Find where the given text appears and provide that cell's center as [X, Y] coordinate. 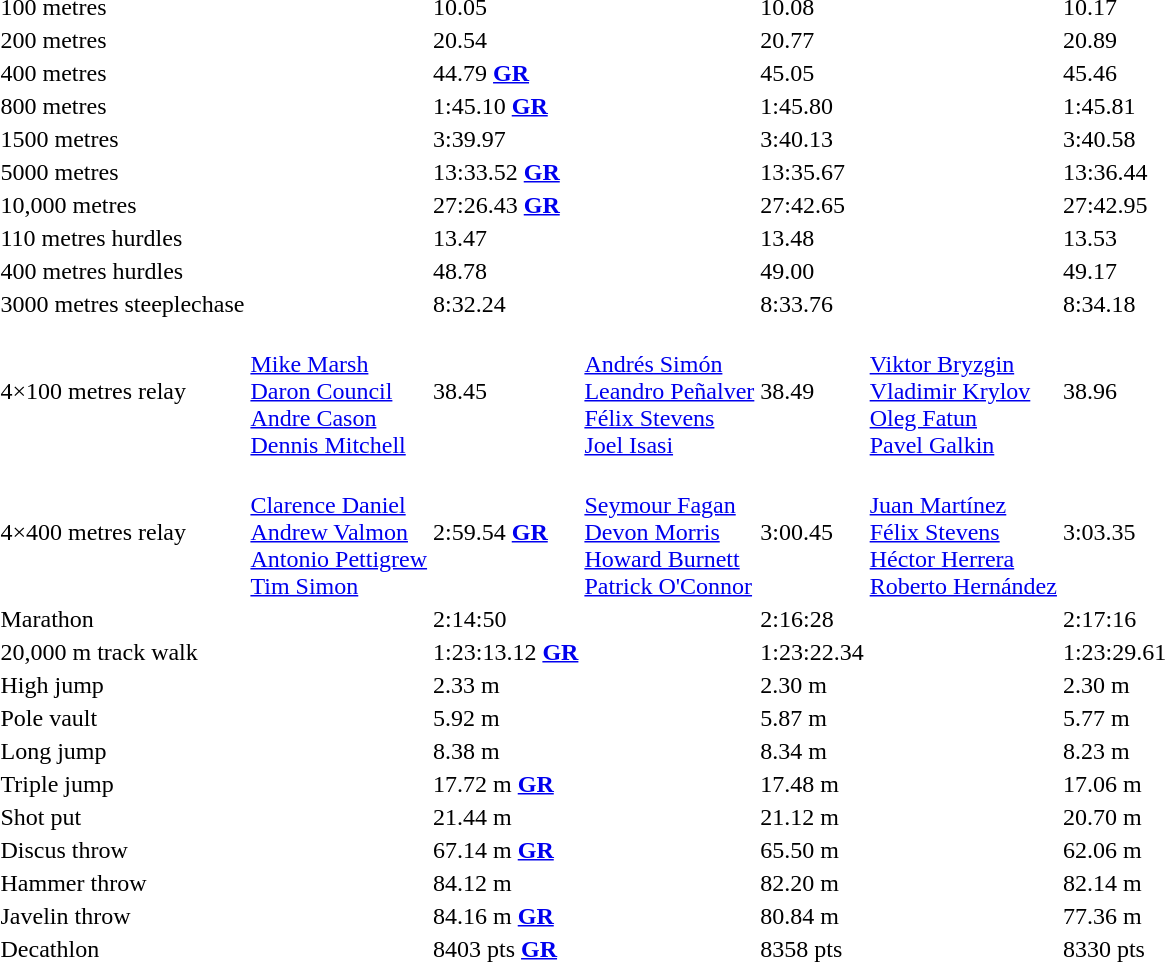
13:33.52 GR [506, 172]
8:33.76 [812, 304]
49.00 [812, 271]
13:35.67 [812, 172]
1:45.80 [812, 106]
20.54 [506, 40]
38.45 [506, 391]
38.49 [812, 391]
67.14 m GR [506, 850]
1:23:13.12 GR [506, 652]
27:42.65 [812, 205]
1:45.10 GR [506, 106]
8:32.24 [506, 304]
21.44 m [506, 817]
17.48 m [812, 784]
3:00.45 [812, 532]
84.12 m [506, 883]
Juan MartínezFélix StevensHéctor HerreraRoberto Hernández [963, 532]
8.34 m [812, 751]
Seymour FaganDevon MorrisHoward BurnettPatrick O'Connor [670, 532]
1:23:22.34 [812, 652]
21.12 m [812, 817]
2:16:28 [812, 619]
84.16 m GR [506, 916]
65.50 m [812, 850]
2.30 m [812, 685]
8.38 m [506, 751]
2:14:50 [506, 619]
27:26.43 GR [506, 205]
13.48 [812, 238]
Viktor BryzginVladimir KrylovOleg FatunPavel Galkin [963, 391]
3:40.13 [812, 139]
82.20 m [812, 883]
5.92 m [506, 718]
20.77 [812, 40]
Mike MarshDaron CouncilAndre CasonDennis Mitchell [339, 391]
5.87 m [812, 718]
13.47 [506, 238]
44.79 GR [506, 73]
Andrés SimónLeandro PeñalverFélix StevensJoel Isasi [670, 391]
3:39.97 [506, 139]
17.72 m GR [506, 784]
2:59.54 GR [506, 532]
48.78 [506, 271]
80.84 m [812, 916]
45.05 [812, 73]
2.33 m [506, 685]
Clarence DanielAndrew ValmonAntonio PettigrewTim Simon [339, 532]
